Return the [X, Y] coordinate for the center point of the cell that contains the specified text.  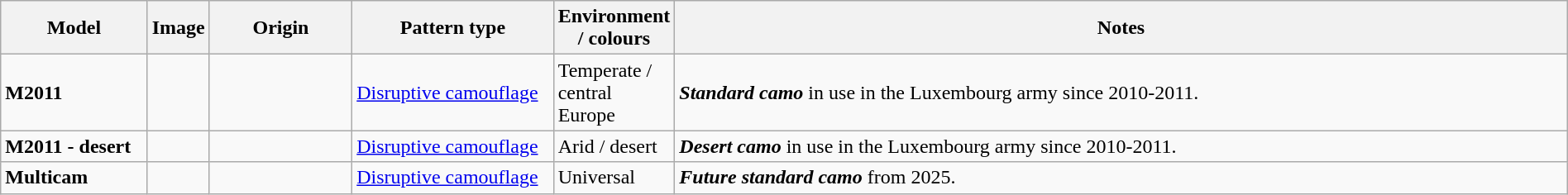
Future standard camo from 2025. [1121, 178]
M2011 - desert [74, 146]
Origin [281, 28]
Arid / desert [614, 146]
Notes [1121, 28]
Temperate / central Europe [614, 93]
Universal [614, 178]
M2011 [74, 93]
Pattern type [453, 28]
Desert camo in use in the Luxembourg army since 2010-2011. [1121, 146]
Image [179, 28]
Multicam [74, 178]
Standard camo in use in the Luxembourg army since 2010-2011. [1121, 93]
Environment / colours [614, 28]
Model [74, 28]
